Output the [x, y] coordinate of the center of the cell containing the given text.  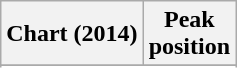
Chart (2014) [72, 34]
Peakposition [189, 34]
